Locate the cell with the specified text and output its (x, y) center coordinate. 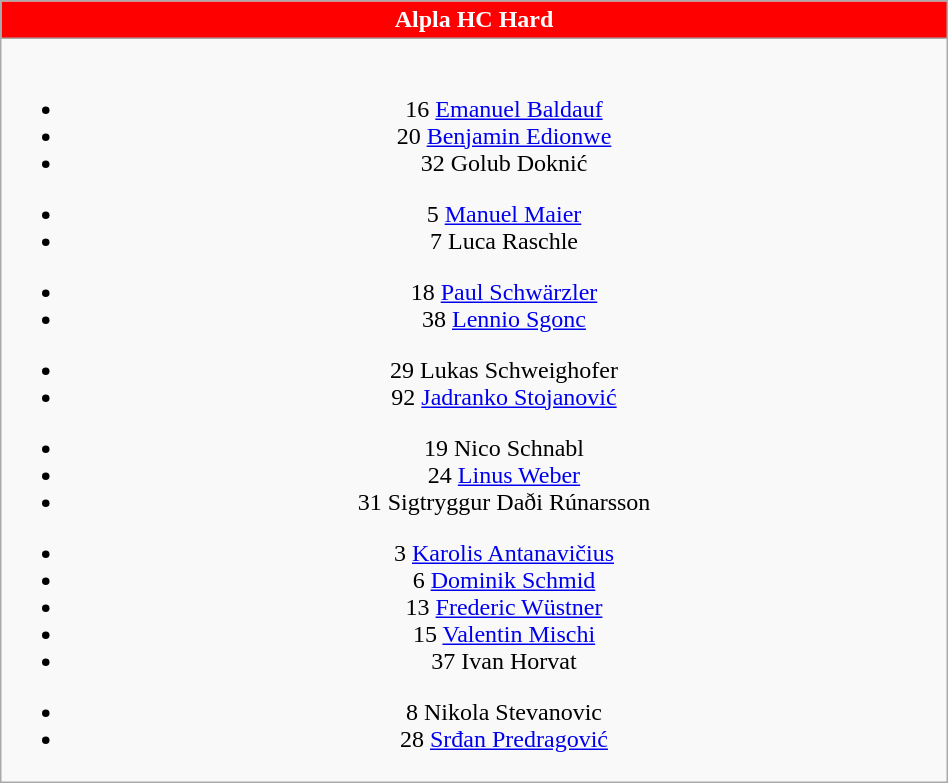
Alpla HC Hard (474, 20)
